Locate the cell with the specified text and output its (x, y) center coordinate. 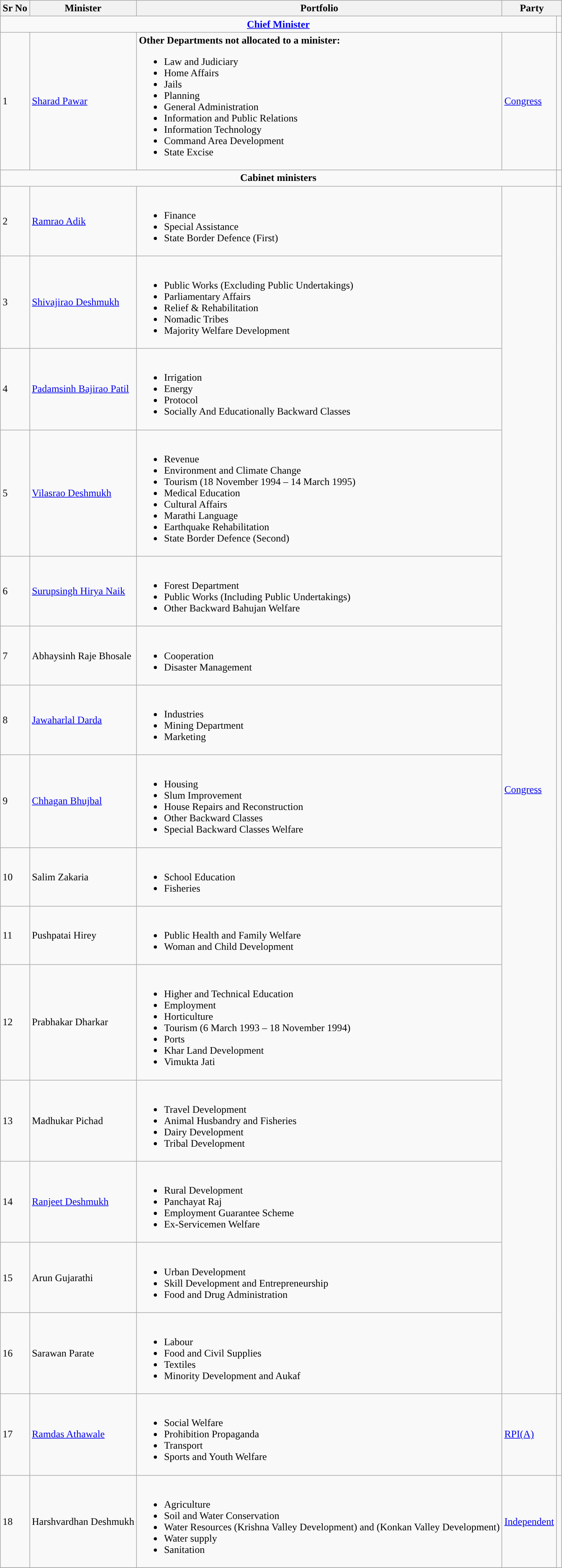
7 (15, 655)
3 (15, 302)
10 (15, 877)
FinanceSpecial AssistanceState Border Defence (First) (319, 221)
AgricultureSoil and Water ConservationWater Resources (Krishna Valley Development) and (Konkan Valley Development)Water supplySanitation (319, 1521)
12 (15, 1023)
Arun Gujarathi (83, 1277)
Salim Zakaria (83, 877)
4 (15, 389)
RPI(A) (529, 1434)
Public Health and Family WelfareWoman and Child Development (319, 936)
Harshvardhan Deshmukh (83, 1521)
Independent (529, 1521)
Ramdas Athawale (83, 1434)
Higher and Technical EducationEmploymentHorticultureTourism (6 March 1993 – 18 November 1994)PortsKhar Land DevelopmentVimukta Jati (319, 1023)
5 (15, 493)
IndustriesMining DepartmentMarketing (319, 720)
Surupsingh Hirya Naik (83, 591)
Social WelfareProhibition PropagandaTransportSports and Youth Welfare (319, 1434)
11 (15, 936)
Public Works (Excluding Public Undertakings)Parliamentary AffairsRelief & RehabilitationNomadic TribesMajority Welfare Development (319, 302)
Jawaharlal Darda (83, 720)
8 (15, 720)
Pushpatai Hirey (83, 936)
Padamsinh Bajirao Patil (83, 389)
Minister (83, 8)
HousingSlum ImprovementHouse Repairs and ReconstructionOther Backward ClassesSpecial Backward Classes Welfare (319, 801)
Sr No (15, 8)
17 (15, 1434)
Forest DepartmentPublic Works (Including Public Undertakings)Other Backward Bahujan Welfare (319, 591)
1 (15, 101)
Madhukar Pichad (83, 1121)
Chhagan Bhujbal (83, 801)
Rural DevelopmentPanchayat RajEmployment Guarantee SchemeEx-Servicemen Welfare (319, 1202)
CooperationDisaster Management (319, 655)
Chief Minister (279, 24)
Ranjeet Deshmukh (83, 1202)
Sharad Pawar (83, 101)
14 (15, 1202)
13 (15, 1121)
School EducationFisheries (319, 877)
18 (15, 1521)
Travel DevelopmentAnimal Husbandry and FisheriesDairy DevelopmentTribal Development (319, 1121)
Cabinet ministers (279, 178)
2 (15, 221)
Portfolio (319, 8)
Party (532, 8)
15 (15, 1277)
Sarawan Parate (83, 1353)
Ramrao Adik (83, 221)
6 (15, 591)
9 (15, 801)
16 (15, 1353)
Vilasrao Deshmukh (83, 493)
LabourFood and Civil SuppliesTextilesMinority Development and Aukaf (319, 1353)
Shivajirao Deshmukh (83, 302)
IrrigationEnergyProtocolSocially And Educationally Backward Classes (319, 389)
Urban DevelopmentSkill Development and EntrepreneurshipFood and Drug Administration (319, 1277)
Abhaysinh Raje Bhosale (83, 655)
Prabhakar Dharkar (83, 1023)
